Return [x, y] of the center of cell containing provided text 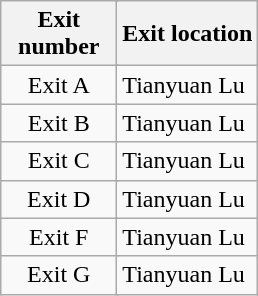
Exit F [59, 237]
Exit C [59, 161]
Exit A [59, 85]
Exit location [188, 34]
Exit G [59, 275]
Exit B [59, 123]
Exit D [59, 199]
Exit number [59, 34]
